Provide the (x, y) coordinate of the cell's center where the given text is located.  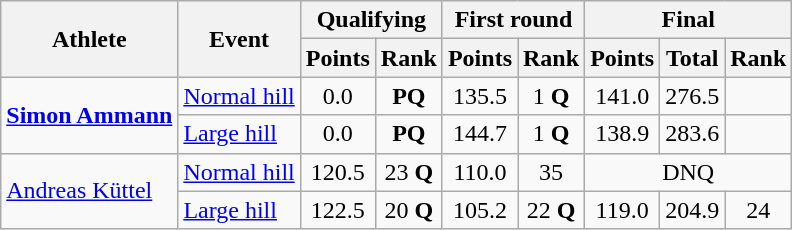
144.7 (480, 134)
Andreas Küttel (90, 191)
23 Q (408, 172)
110.0 (480, 172)
22 Q (552, 210)
35 (552, 172)
138.9 (622, 134)
Qualifying (371, 20)
First round (513, 20)
DNQ (688, 172)
119.0 (622, 210)
204.9 (692, 210)
Final (688, 20)
141.0 (622, 96)
283.6 (692, 134)
20 Q (408, 210)
122.5 (338, 210)
135.5 (480, 96)
120.5 (338, 172)
24 (758, 210)
Total (692, 58)
276.5 (692, 96)
Event (239, 39)
Athlete (90, 39)
105.2 (480, 210)
Simon Ammann (90, 115)
